Determine the (x, y) coordinate at the center of the cell enclosing the given text.  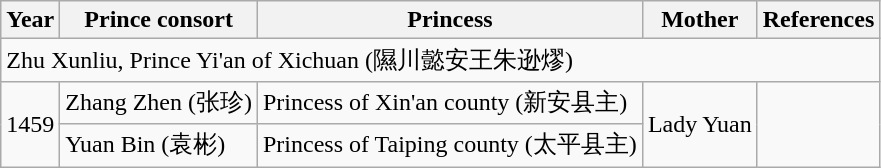
Mother (700, 20)
Lady Yuan (700, 124)
Yuan Bin (袁彬) (159, 146)
1459 (30, 124)
Zhu Xunliu, Prince Yi'an of Xichuan (隰川懿安王朱逊熮) (440, 60)
Princess of Xin'an county (新安县主) (450, 102)
Prince consort (159, 20)
Princess (450, 20)
Year (30, 20)
Zhang Zhen (张珍) (159, 102)
References (818, 20)
Princess of Taiping county (太平县主) (450, 146)
